Search for the cell housing the specified text and yield its [X, Y] center coordinate. 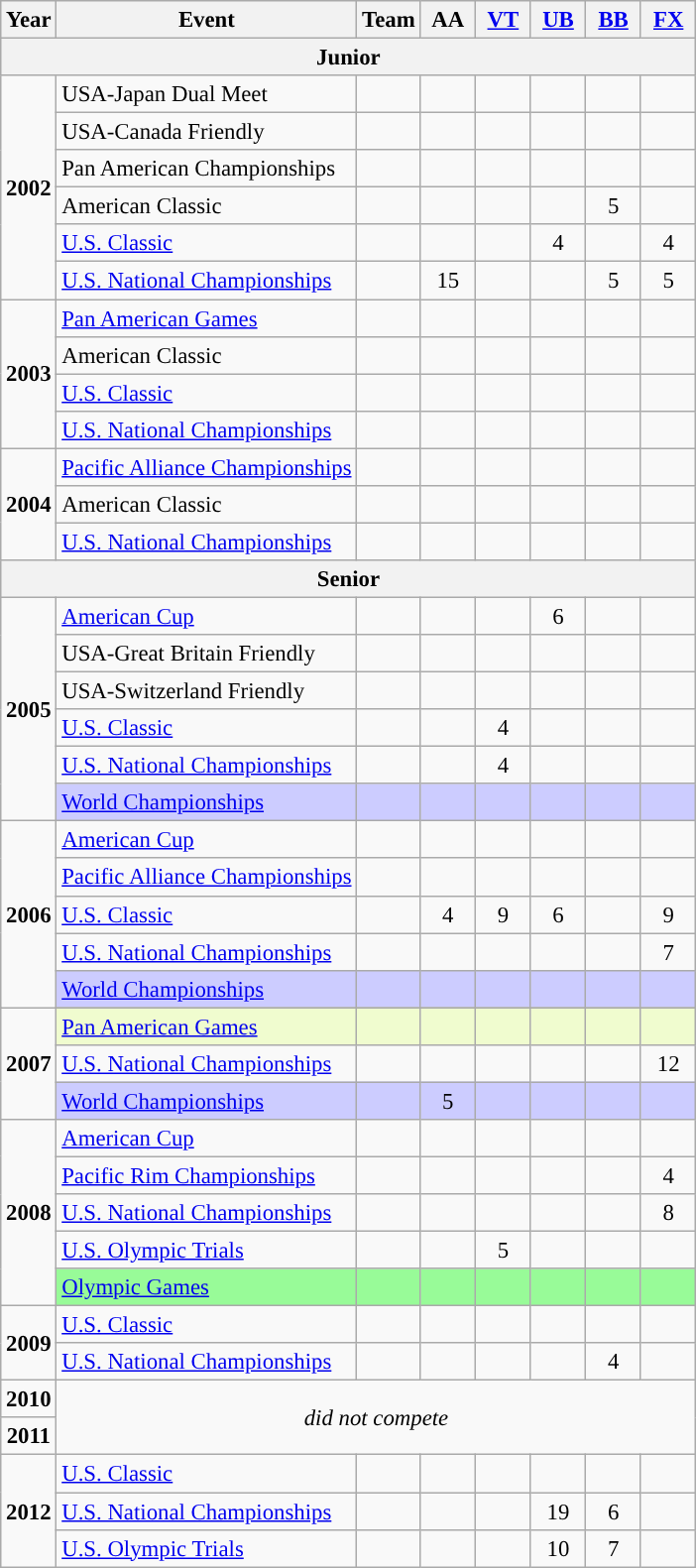
8 [668, 1213]
Team [389, 20]
2006 [29, 914]
Pacific Rim Championships [206, 1175]
BB [614, 20]
FX [668, 20]
2011 [29, 1437]
USA-Canada Friendly [206, 132]
2004 [29, 504]
2008 [29, 1213]
USA-Switzerland Friendly [206, 691]
2005 [29, 709]
Junior [349, 58]
2009 [29, 1343]
USA-Great Britain Friendly [206, 654]
2003 [29, 374]
AA [448, 20]
Olympic Games [206, 1287]
Event [206, 20]
2002 [29, 187]
Year [29, 20]
VT [504, 20]
Senior [349, 579]
UB [558, 20]
15 [448, 281]
2010 [29, 1399]
did not compete [377, 1418]
19 [558, 1511]
2007 [29, 1063]
12 [668, 1064]
Pan American Championships [206, 169]
10 [558, 1548]
USA-Japan Dual Meet [206, 94]
2012 [29, 1511]
